Scan for the cell matching the given text and deliver its (x, y) coordinate at center. 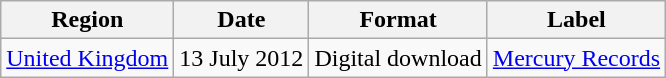
Format (398, 20)
Label (576, 20)
Mercury Records (576, 58)
Date (242, 20)
Region (88, 20)
United Kingdom (88, 58)
13 July 2012 (242, 58)
Digital download (398, 58)
